From the cell containing the given text, extract its center point as (X, Y) coordinate. 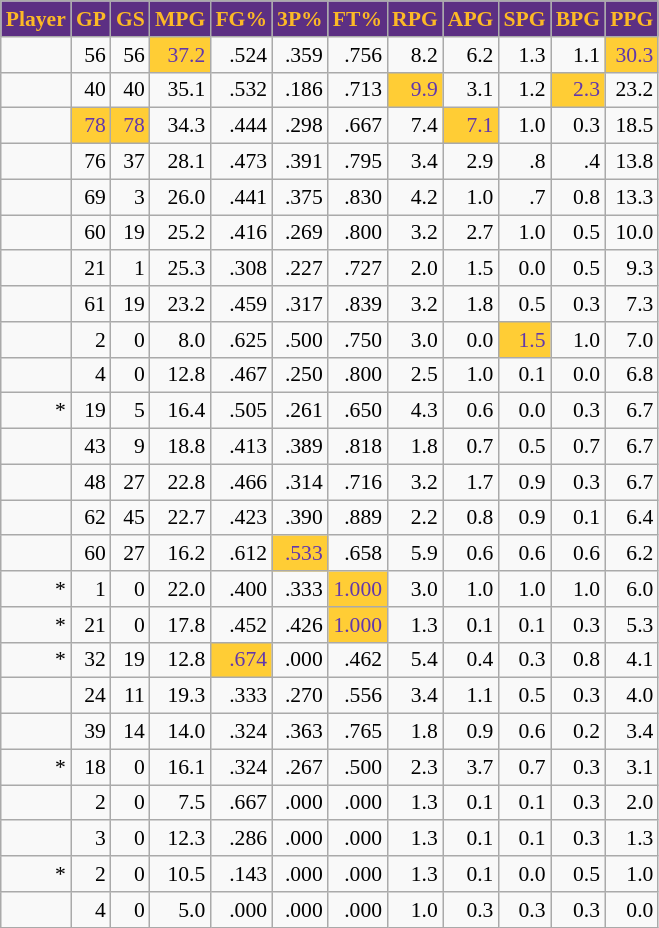
.765 (358, 732)
GS (130, 19)
61 (91, 304)
0.2 (578, 732)
28.1 (180, 162)
9 (130, 447)
13.8 (632, 162)
4.3 (415, 411)
.317 (300, 304)
25.2 (180, 233)
.308 (241, 269)
.556 (358, 696)
.423 (241, 518)
.441 (241, 197)
.650 (358, 411)
FT% (358, 19)
.389 (300, 447)
.839 (358, 304)
9.3 (632, 269)
22.8 (180, 482)
45 (130, 518)
Player (36, 19)
.533 (300, 554)
.756 (358, 55)
.532 (241, 90)
6.0 (632, 589)
5.3 (632, 625)
SPG (524, 19)
1.7 (471, 482)
18.5 (632, 126)
14 (130, 732)
.416 (241, 233)
3.7 (471, 767)
.390 (300, 518)
.391 (300, 162)
.625 (241, 340)
22.7 (180, 518)
7.5 (180, 803)
.286 (241, 839)
.658 (358, 554)
.261 (300, 411)
.227 (300, 269)
.459 (241, 304)
APG (471, 19)
.250 (300, 375)
.298 (300, 126)
10.0 (632, 233)
43 (91, 447)
.674 (241, 660)
11 (130, 696)
32 (91, 660)
12.3 (180, 839)
0.4 (471, 660)
.713 (358, 90)
2.9 (471, 162)
.143 (241, 874)
RPG (415, 19)
76 (91, 162)
18.8 (180, 447)
2.5 (415, 375)
7.3 (632, 304)
8.0 (180, 340)
13.3 (632, 197)
5.4 (415, 660)
.612 (241, 554)
.314 (300, 482)
3P% (300, 19)
48 (91, 482)
69 (91, 197)
4.2 (415, 197)
16.4 (180, 411)
2.2 (415, 518)
4.1 (632, 660)
19.3 (180, 696)
7.0 (632, 340)
.363 (300, 732)
.7 (524, 197)
37 (130, 162)
.413 (241, 447)
6.4 (632, 518)
.270 (300, 696)
.186 (300, 90)
24 (91, 696)
.426 (300, 625)
34.3 (180, 126)
.750 (358, 340)
.727 (358, 269)
8.2 (415, 55)
.818 (358, 447)
39 (91, 732)
.795 (358, 162)
.524 (241, 55)
.8 (524, 162)
7.4 (415, 126)
MPG (180, 19)
.375 (300, 197)
GP (91, 19)
.716 (358, 482)
PPG (632, 19)
16.2 (180, 554)
10.5 (180, 874)
.505 (241, 411)
.830 (358, 197)
22.0 (180, 589)
26.0 (180, 197)
.462 (358, 660)
6.8 (632, 375)
.359 (300, 55)
18 (91, 767)
30.3 (632, 55)
2.7 (471, 233)
FG% (241, 19)
7.1 (471, 126)
1.2 (524, 90)
35.1 (180, 90)
.4 (578, 162)
5.0 (180, 910)
.466 (241, 482)
.267 (300, 767)
4.0 (632, 696)
9.9 (415, 90)
62 (91, 518)
5.9 (415, 554)
16.1 (180, 767)
.269 (300, 233)
.889 (358, 518)
25.3 (180, 269)
37.2 (180, 55)
BPG (578, 19)
.452 (241, 625)
5 (130, 411)
.467 (241, 375)
.473 (241, 162)
17.8 (180, 625)
14.0 (180, 732)
.400 (241, 589)
.444 (241, 126)
